Extract the [x, y] coordinate from the center of the cell holding the provided text.  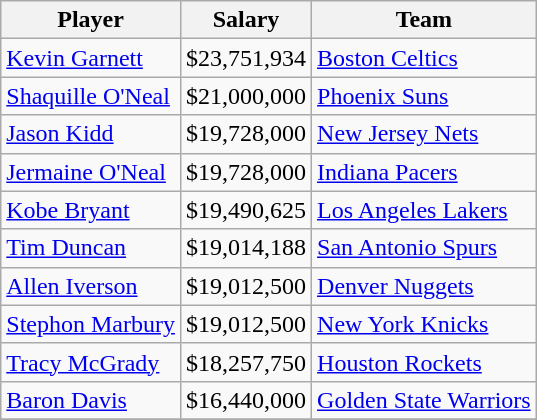
Kobe Bryant [91, 210]
$18,257,750 [246, 362]
$23,751,934 [246, 58]
New York Knicks [424, 324]
$16,440,000 [246, 400]
Indiana Pacers [424, 172]
Jermaine O'Neal [91, 172]
Allen Iverson [91, 286]
$21,000,000 [246, 96]
Boston Celtics [424, 58]
$19,490,625 [246, 210]
$19,014,188 [246, 248]
Player [91, 20]
Golden State Warriors [424, 400]
Tracy McGrady [91, 362]
Shaquille O'Neal [91, 96]
Jason Kidd [91, 134]
Los Angeles Lakers [424, 210]
Salary [246, 20]
Houston Rockets [424, 362]
New Jersey Nets [424, 134]
Tim Duncan [91, 248]
Baron Davis [91, 400]
Phoenix Suns [424, 96]
Stephon Marbury [91, 324]
Denver Nuggets [424, 286]
Kevin Garnett [91, 58]
San Antonio Spurs [424, 248]
Team [424, 20]
